Return (x, y) of the center of cell containing provided text 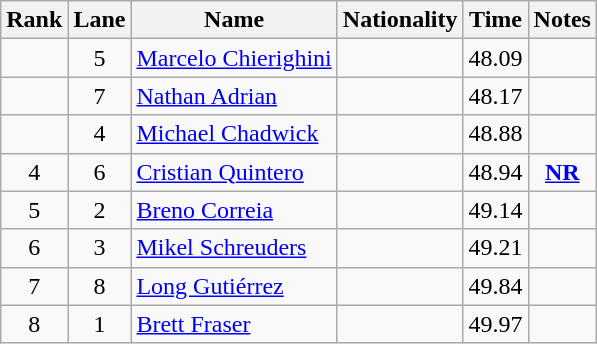
NR (562, 172)
Brett Fraser (234, 324)
49.97 (496, 324)
Name (234, 20)
2 (100, 210)
1 (100, 324)
Michael Chadwick (234, 134)
48.94 (496, 172)
49.21 (496, 248)
Nathan Adrian (234, 96)
Mikel Schreuders (234, 248)
48.09 (496, 58)
48.88 (496, 134)
Cristian Quintero (234, 172)
49.84 (496, 286)
Notes (562, 20)
Time (496, 20)
Nationality (400, 20)
Breno Correia (234, 210)
49.14 (496, 210)
3 (100, 248)
Marcelo Chierighini (234, 58)
Rank (34, 20)
Lane (100, 20)
48.17 (496, 96)
Long Gutiérrez (234, 286)
